Provide the [X, Y] coordinate of the cell's center where the given text is located.  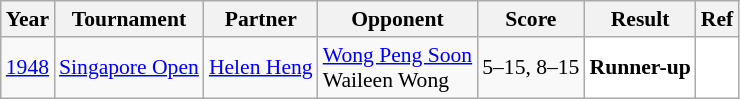
Tournament [129, 19]
Helen Heng [261, 68]
Year [28, 19]
5–15, 8–15 [530, 68]
Partner [261, 19]
Singapore Open [129, 68]
Runner-up [640, 68]
Result [640, 19]
1948 [28, 68]
Ref [717, 19]
Opponent [398, 19]
Score [530, 19]
Wong Peng Soon Waileen Wong [398, 68]
